Return the (x, y) coordinate for the center point of the cell that contains the specified text.  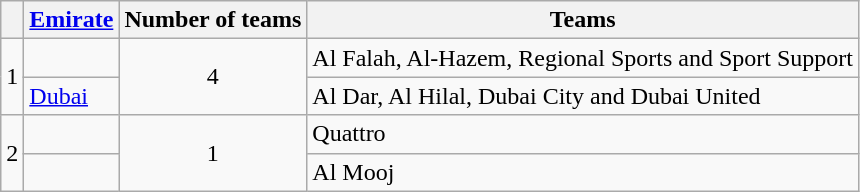
Number of teams (213, 20)
Al Dar, Al Hilal, Dubai City and Dubai United (583, 96)
Teams (583, 20)
Dubai (72, 96)
4 (213, 77)
Quattro (583, 134)
Al Mooj (583, 172)
2 (12, 153)
Emirate (72, 20)
Al Falah, Al-Hazem, Regional Sports and Sport Support (583, 58)
